For the text-containing cell, return its midpoint in (x, y) coordinate format. 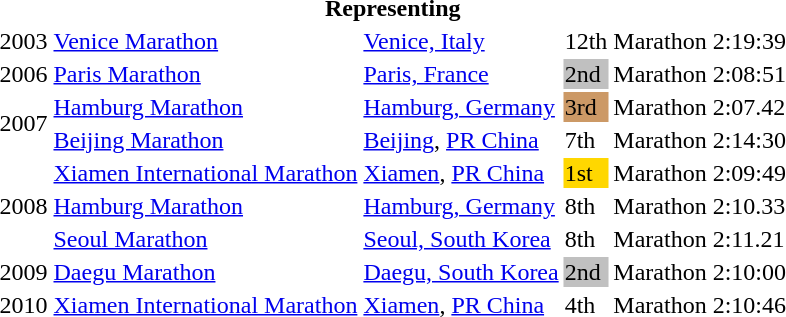
1st (586, 173)
Seoul, South Korea (461, 239)
Venice Marathon (206, 41)
Paris, France (461, 74)
Paris Marathon (206, 74)
3rd (586, 107)
Beijing Marathon (206, 140)
Xiamen, PR China (461, 173)
Daegu Marathon (206, 272)
Daegu, South Korea (461, 272)
12th (586, 41)
Venice, Italy (461, 41)
7th (586, 140)
Seoul Marathon (206, 239)
Xiamen International Marathon (206, 173)
Beijing, PR China (461, 140)
